Find where the given text appears and provide that cell's center as (x, y) coordinate. 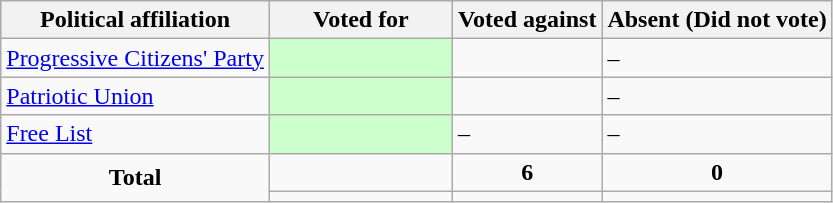
Total (136, 178)
Voted against (527, 20)
Free List (136, 134)
Absent (Did not vote) (717, 20)
Patriotic Union (136, 96)
Voted for (360, 20)
Political affiliation (136, 20)
6 (527, 172)
0 (717, 172)
Progressive Citizens' Party (136, 58)
